Return [X, Y] of the center of cell containing provided text 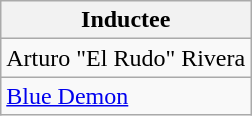
Inductee [126, 20]
Arturo "El Rudo" Rivera [126, 58]
Blue Demon [126, 96]
